Locate the cell with the specified text and output its [X, Y] center coordinate. 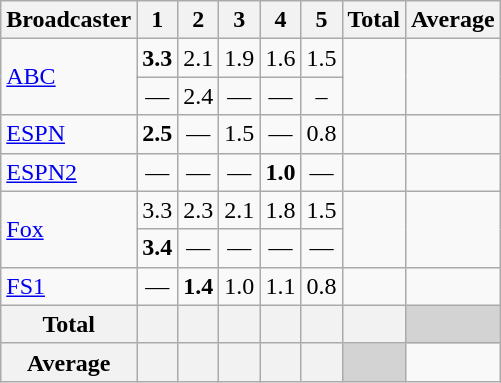
4 [280, 20]
2.4 [198, 96]
ABC [69, 77]
1 [158, 20]
2 [198, 20]
1.4 [198, 286]
2.5 [158, 134]
1.1 [280, 286]
5 [322, 20]
3 [240, 20]
FS1 [69, 286]
Fox [69, 229]
– [322, 96]
ESPN [69, 134]
1.6 [280, 58]
1.8 [280, 210]
2.3 [198, 210]
Broadcaster [69, 20]
ESPN2 [69, 172]
3.4 [158, 248]
1.9 [240, 58]
